Search for the cell housing the specified text and yield its (X, Y) center coordinate. 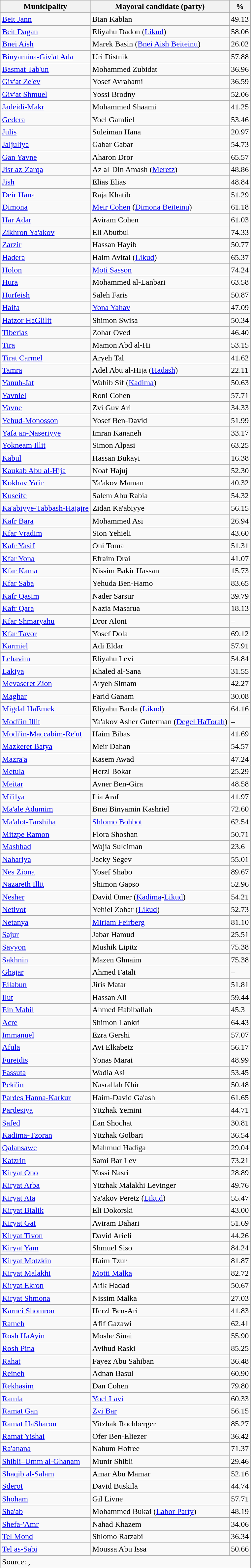
Simon Alpasi (160, 445)
Kiryat Ata (46, 1198)
74.24 (240, 270)
Zidan Ka'abiyye (160, 508)
57.88 (240, 57)
Nes Ziona (46, 872)
Ofer Ben-Eliezer (160, 1436)
Julis (46, 132)
Modi'in-Maccabim-Re'ut (46, 734)
Haim Tzur (160, 1261)
40.32 (240, 483)
29.04 (240, 1148)
33.17 (240, 433)
Beit Jann (46, 19)
59.44 (240, 997)
65.37 (240, 257)
52.96 (240, 884)
Adi Eldar (160, 646)
51.69 (240, 1223)
Kiryat Tivon (46, 1236)
Tirat Carmel (46, 357)
Nissim Malka (160, 1298)
44.26 (240, 1236)
Eliyahu Barda (Likud) (160, 709)
42.27 (240, 684)
Marek Basin (Bnei Aish Beiteinu) (160, 44)
Rosh HaAyin (46, 1336)
Shibli–Umm al-Ghanam (46, 1461)
61.03 (240, 220)
Bian Kablan (160, 19)
Kabul (46, 458)
20.97 (240, 132)
Beit Dagan (46, 32)
Aryeh Simam (160, 684)
Karmiel (46, 646)
51.81 (240, 985)
48.58 (240, 784)
Shimon Swisa (160, 320)
Kiryat Bialik (46, 1211)
51.99 (240, 420)
Kokhav Ya'ir (46, 483)
Yehud-Monosson (46, 420)
Mohammed Bukai (Labor Party) (160, 1511)
Jaljuliya (46, 144)
Mayoral candidate (party) (160, 7)
Ilut (46, 997)
43.00 (240, 1211)
29.46 (240, 1461)
Afula (46, 1047)
50.87 (240, 295)
Yokneam Illit (46, 445)
Yitzhak Golbari (160, 1135)
50.63 (240, 383)
Noaf Hajuj (160, 470)
Shmuel Siso (160, 1248)
Kfar Saba (46, 584)
52.16 (240, 1474)
Eliyahu Dadon (Likud) (160, 32)
Saleh Faris (160, 295)
51.31 (240, 546)
Hassan Ali (160, 997)
54.84 (240, 659)
Mahmud Hadiga (160, 1148)
Shlomo Ratzabi (160, 1536)
Bnei Aish (46, 44)
49.76 (240, 1185)
Imran Kananeh (160, 433)
Holon (46, 270)
Nahum Hofree (160, 1449)
Ma'ale Adumim (46, 809)
Yitzhak Malakhi Levinger (160, 1185)
Haim Bibas (160, 734)
Yavne (46, 408)
Eli Abutbul (160, 232)
74.33 (240, 232)
61.18 (240, 207)
Yafa an-Naseriyye (46, 433)
Haim Avital (Likud) (160, 257)
Mushik Lipitz (160, 947)
48.84 (240, 182)
Wahib Sif (Kadima) (160, 383)
Nazia Masarua (160, 609)
Tel Mond (46, 1536)
Mevaseret Zion (46, 684)
Fassuta (46, 1072)
Metula (46, 772)
Rekhasim (46, 1386)
Fayez Abu Sahiban (160, 1361)
34.33 (240, 408)
Ahmed Fatali (160, 972)
54.32 (240, 496)
Ma'alot-Tarshiha (46, 822)
Ahmed Habiballah (160, 1010)
Tira (46, 345)
Kiryat Yam (46, 1248)
Sha'ab (46, 1511)
85.27 (240, 1424)
46.40 (240, 332)
Mazra'a (46, 759)
Giv'at Shmuel (46, 94)
Yosef Ben-David (160, 420)
Haifa (46, 307)
Ein Mahil (46, 1010)
Bnei Binyamin Kashriel (160, 809)
41.07 (240, 558)
Giv'at Ze'ev (46, 82)
Jabar Hamud (160, 934)
71.37 (240, 1449)
Mohammed Zubidat (160, 69)
Kasem Awad (160, 759)
50.67 (240, 1286)
Yosef Shabo (160, 872)
Hurfeish (46, 295)
Ramat Yishai (46, 1436)
41.69 (240, 734)
25.29 (240, 772)
39.79 (240, 596)
Jisr az-Zarqa (46, 170)
81.10 (240, 922)
Moussa Abu Issa (160, 1549)
Kiryat Shmona (46, 1298)
Kafr Bara (46, 521)
Dan Cohen (160, 1386)
16.38 (240, 458)
Rosh Pina (46, 1348)
Az al-Din Amash (Meretz) (160, 170)
Source: , (125, 1561)
Eliyahu Levi (160, 659)
Avner Ben-Gira (160, 784)
Meitar (46, 784)
64.16 (240, 709)
Hatzor HaGlilit (46, 320)
53.46 (240, 119)
63.58 (240, 282)
Ghajar (46, 972)
Hassan Bukayi (160, 458)
Sion Yehieli (160, 533)
36.54 (240, 1135)
50.77 (240, 245)
Afif Gazawi (160, 1323)
Hadera (46, 257)
Shefa-'Amr (46, 1524)
Nissim Bakir Hassan (160, 571)
Shimon Gapso (160, 884)
Ka'abiyye-Tabbash-Hajajre (46, 508)
Nasrallah Khir (160, 1085)
Sderot (46, 1486)
Mamon Abd al-Hi (160, 345)
54.57 (240, 746)
51.29 (240, 195)
Deir Hana (46, 195)
Kafr Yasif (46, 546)
Mohammed Shaami (160, 107)
44.71 (240, 1110)
Ramat HaSharon (46, 1424)
Meir Dahan (160, 746)
57.07 (240, 1035)
Kfar Vradim (46, 533)
31.55 (240, 671)
Kfar Yona (46, 558)
85.25 (240, 1348)
Nesher (46, 897)
53.15 (240, 345)
18.13 (240, 609)
Kadima-Tzoran (46, 1135)
28.89 (240, 1173)
Acre (46, 1022)
Safed (46, 1123)
89.67 (240, 872)
Kfar Kama (46, 571)
Rameh (46, 1323)
Shaqib al-Salam (46, 1474)
Raja Khatib (160, 195)
45.3 (240, 1010)
Yehiel Zohar (Likud) (160, 909)
Shoham (46, 1499)
Yosef Avrahami (160, 82)
Modi'in Illit (46, 721)
48.19 (240, 1511)
Hassan Hayib (160, 245)
Roni Cohen (160, 395)
79.80 (240, 1386)
Zvi Bar (160, 1411)
Aryeh Tal (160, 357)
Netanya (46, 922)
Kiryat Ono (46, 1173)
49.13 (240, 19)
Tamra (46, 370)
Aviram Dahari (160, 1223)
Yanuh-Jat (46, 383)
Ya'akov Asher Guterman (Degel HaTorah) (160, 721)
Fureidis (46, 1060)
Miriam Feirberg (160, 922)
41.97 (240, 797)
54.73 (240, 144)
Ya'akov Maman (160, 483)
Dror Aloni (160, 621)
64.43 (240, 1022)
Eli Dokorski (160, 1211)
Kafr Qasim (46, 596)
Rahat (46, 1361)
Kafr Qara (46, 609)
26.94 (240, 521)
22.11 (240, 370)
Tel as-Sabi (46, 1549)
David Omer (Kadima-Likud) (160, 897)
Kiryat Ekron (46, 1286)
Uri Distnik (160, 57)
61.65 (240, 1098)
55.90 (240, 1336)
62.54 (240, 822)
Jish (46, 182)
Gil Livne (160, 1499)
Arik Hadad (160, 1286)
Wajia Suleiman (160, 847)
Flora Shoshan (160, 834)
36.96 (240, 69)
Kiryat Malakhi (46, 1273)
48.99 (240, 1060)
David Arieli (160, 1236)
60.33 (240, 1399)
Kiryat Gat (46, 1223)
Mashhad (46, 847)
Municipality (46, 7)
57.91 (240, 646)
Adnan Basul (160, 1374)
Savyon (46, 947)
Aviram Cohen (160, 220)
Yonas Marai (160, 1060)
52.73 (240, 909)
41.62 (240, 357)
Yoel Lavi (160, 1399)
Ilia Araf (160, 797)
Yitzhak Rochberger (160, 1424)
Elias Elias (160, 182)
47.24 (240, 759)
Mitzpe Ramon (46, 834)
65.57 (240, 157)
Yoel Gamliel (160, 119)
Zohar Oved (160, 332)
Zarzir (46, 245)
Basmat Tab'un (46, 69)
Gan Yavne (46, 157)
Yitzhak Yemini (160, 1110)
73.21 (240, 1160)
41.83 (240, 1311)
Kaukab Abu al-Hija (46, 470)
36.59 (240, 82)
15.73 (240, 571)
36.48 (240, 1361)
34.06 (240, 1524)
Gabar Gabar (160, 144)
Yona Yahav (160, 307)
Netivot (46, 909)
Suleiman Hana (160, 132)
50.66 (240, 1549)
Mi'ilya (46, 797)
Dimona (46, 207)
Mazen Ghnaim (160, 960)
Peki'in (46, 1085)
Sakhnin (46, 960)
26.02 (240, 44)
30.81 (240, 1123)
Gedera (46, 119)
48.86 (240, 170)
Mazkeret Batya (46, 746)
Binyamina-Giv'at Ada (46, 57)
Har Adar (46, 220)
% (240, 7)
50.48 (240, 1085)
Mohammed al-Lanbari (160, 282)
53.45 (240, 1072)
44.74 (240, 1486)
Avihud Raski (160, 1348)
Shlomo Bohbot (160, 822)
Nader Sarsur (160, 596)
47.09 (240, 307)
83.65 (240, 584)
Nazareth Illit (46, 884)
50.71 (240, 834)
Haim-David Ga'ash (160, 1098)
Ramat Gan (46, 1411)
27.03 (240, 1298)
Meir Cohen (Dimona Beiteinu) (160, 207)
Jadeidi-Makr (46, 107)
30.08 (240, 696)
Katzrin (46, 1160)
Jiris Matar (160, 985)
Kuseife (46, 496)
Ilan Shochat (160, 1123)
Zvi Guv Ari (160, 408)
60.90 (240, 1374)
Maghar (46, 696)
Shimon Lankri (160, 1022)
72.60 (240, 809)
Migdal HaEmek (46, 709)
Herzl Ben-Ari (160, 1311)
41.25 (240, 107)
Kfar Shmaryahu (46, 621)
Nahad Khazem (160, 1524)
Sajur (46, 934)
81.87 (240, 1261)
Lehavim (46, 659)
Pardes Hanna-Karkur (46, 1098)
55.01 (240, 859)
56.17 (240, 1047)
Nahariya (46, 859)
Yossi Brodny (160, 94)
43.60 (240, 533)
Amar Abu Mamar (160, 1474)
Eilabun (46, 985)
Lakiya (46, 671)
Motti Malka (160, 1273)
Khaled al-Sana (160, 671)
Jacky Segev (160, 859)
Reineh (46, 1374)
Aharon Dror (160, 157)
Ya'akov Peretz (Likud) (160, 1198)
Immanuel (46, 1035)
36.42 (240, 1436)
54.21 (240, 897)
Kiryat Arba (46, 1185)
Mohammed Asi (160, 521)
84.24 (240, 1248)
82.72 (240, 1273)
52.30 (240, 470)
Ramla (46, 1399)
Farid Ganam (160, 696)
55.47 (240, 1198)
Zikhron Ya'akov (46, 232)
50.34 (240, 320)
Pardesiya (46, 1110)
Ezra Gershi (160, 1035)
Yossi Nasri (160, 1173)
Adel Abu al-Hija (Hadash) (160, 370)
Yosef Dola (160, 634)
Ra'anana (46, 1449)
62.41 (240, 1323)
Kiryat Motzkin (46, 1261)
David Buskila (160, 1486)
Efraim Drai (160, 558)
Avi Elkabetz (160, 1047)
Karnei Shomron (46, 1311)
63.25 (240, 445)
Qalansawe (46, 1148)
Kfar Tavor (46, 634)
Oni Toma (160, 546)
69.12 (240, 634)
Munir Shibli (160, 1461)
Hura (46, 282)
Tiberias (46, 332)
Wadia Asi (160, 1072)
Moti Sasson (160, 270)
58.06 (240, 32)
52.06 (240, 94)
Moshe Sinai (160, 1336)
Yehuda Ben-Hamo (160, 584)
Herzl Bokar (160, 772)
23.6 (240, 847)
Salem Abu Rabia (160, 496)
36.34 (240, 1536)
Yavniel (46, 395)
25.51 (240, 934)
Sami Bar Lev (160, 1160)
